Return (x, y) of the center of cell containing provided text 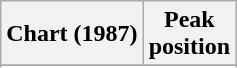
Peakposition (189, 34)
Chart (1987) (72, 34)
